Return [X, Y] of the center of cell containing provided text 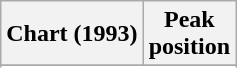
Chart (1993) [72, 34]
Peak position [189, 34]
